Detect which cell encompasses the target text, then output its (x, y) center coordinate. 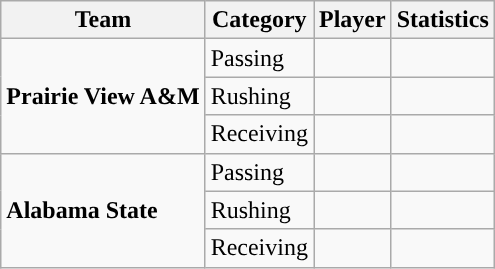
Prairie View A&M (103, 96)
Category (259, 20)
Alabama State (103, 210)
Statistics (442, 20)
Team (103, 20)
Player (353, 20)
